From the cell containing the given text, extract its center point as [X, Y] coordinate. 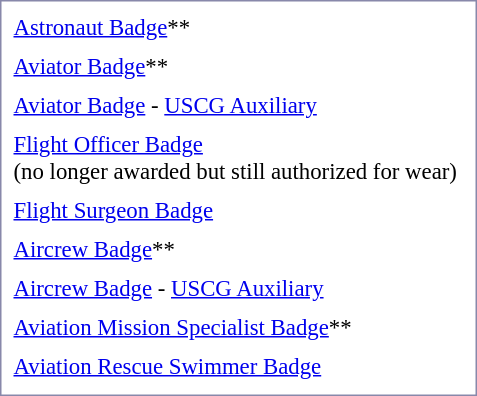
Aircrew Badge** [235, 249]
Aviator Badge** [235, 66]
Flight Surgeon Badge [235, 210]
Aircrew Badge - USCG Auxiliary [235, 288]
Flight Officer Badge (no longer awarded but still authorized for wear) [235, 158]
Aviator Badge - USCG Auxiliary [235, 105]
Aviation Mission Specialist Badge** [235, 327]
Astronaut Badge** [235, 27]
Aviation Rescue Swimmer Badge [235, 366]
